Search for the cell housing the specified text and yield its [X, Y] center coordinate. 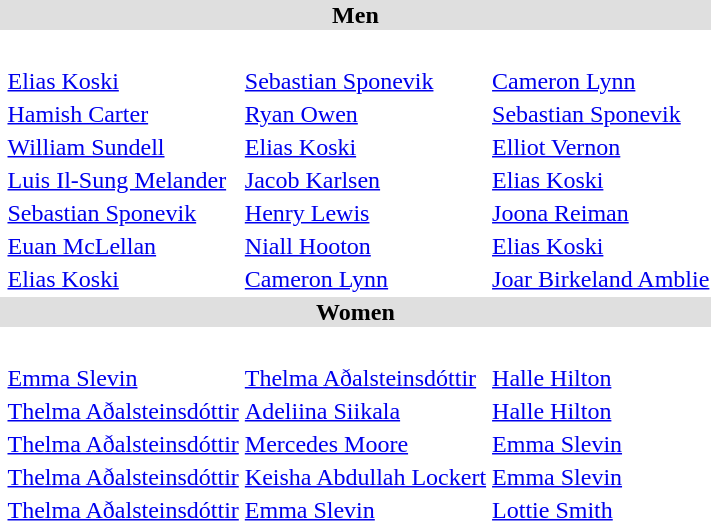
Adeliina Siikala [365, 411]
Joona Reiman [601, 213]
Luis Il-Sung Melander [123, 180]
Men [356, 15]
Joar Birkeland Amblie [601, 279]
Women [356, 312]
Mercedes Moore [365, 444]
Euan McLellan [123, 246]
Hamish Carter [123, 114]
Henry Lewis [365, 213]
Jacob Karlsen [365, 180]
William Sundell [123, 147]
Elliot Vernon [601, 147]
Keisha Abdullah Lockert [365, 477]
Ryan Owen [365, 114]
Niall Hooton [365, 246]
